Find where the given text appears and provide that cell's center as (X, Y) coordinate. 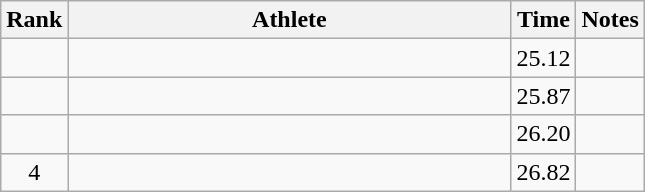
Time (544, 20)
26.20 (544, 134)
Rank (34, 20)
25.87 (544, 96)
26.82 (544, 172)
Notes (610, 20)
4 (34, 172)
Athlete (290, 20)
25.12 (544, 58)
